Scan for the cell matching the given text and deliver its [X, Y] coordinate at center. 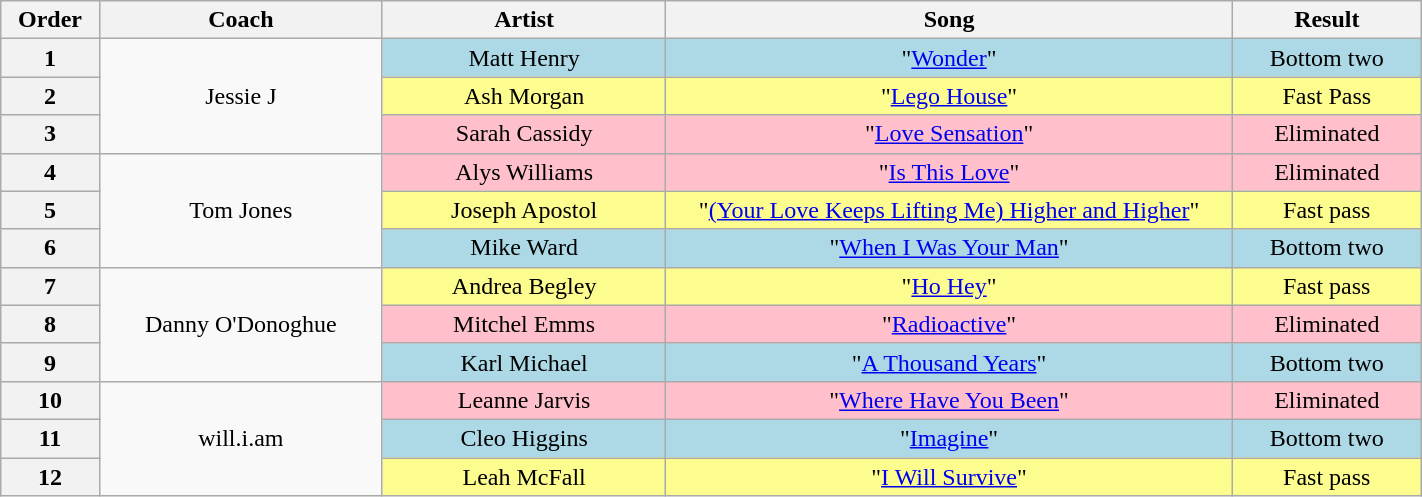
Mitchel Emms [524, 324]
"Love Sensation" [950, 134]
Ash Morgan [524, 96]
"Is This Love" [950, 172]
Result [1326, 20]
Leah McFall [524, 477]
Artist [524, 20]
10 [50, 400]
"Wonder" [950, 58]
Karl Michael [524, 362]
Leanne Jarvis [524, 400]
"A Thousand Years" [950, 362]
2 [50, 96]
5 [50, 210]
"Radioactive" [950, 324]
8 [50, 324]
Andrea Begley [524, 286]
4 [50, 172]
11 [50, 438]
"Imagine" [950, 438]
"When I Was Your Man" [950, 248]
Sarah Cassidy [524, 134]
"(Your Love Keeps Lifting Me) Higher and Higher" [950, 210]
"Ho Hey" [950, 286]
Matt Henry [524, 58]
7 [50, 286]
"Where Have You Been" [950, 400]
"Lego House" [950, 96]
Coach [240, 20]
Danny O'Donoghue [240, 324]
Alys Williams [524, 172]
Mike Ward [524, 248]
will.i.am [240, 438]
Song [950, 20]
9 [50, 362]
1 [50, 58]
Cleo Higgins [524, 438]
3 [50, 134]
6 [50, 248]
Joseph Apostol [524, 210]
Order [50, 20]
12 [50, 477]
Jessie J [240, 96]
Fast Pass [1326, 96]
"I Will Survive" [950, 477]
Tom Jones [240, 210]
